Output the [X, Y] coordinate of the center of the cell containing the given text.  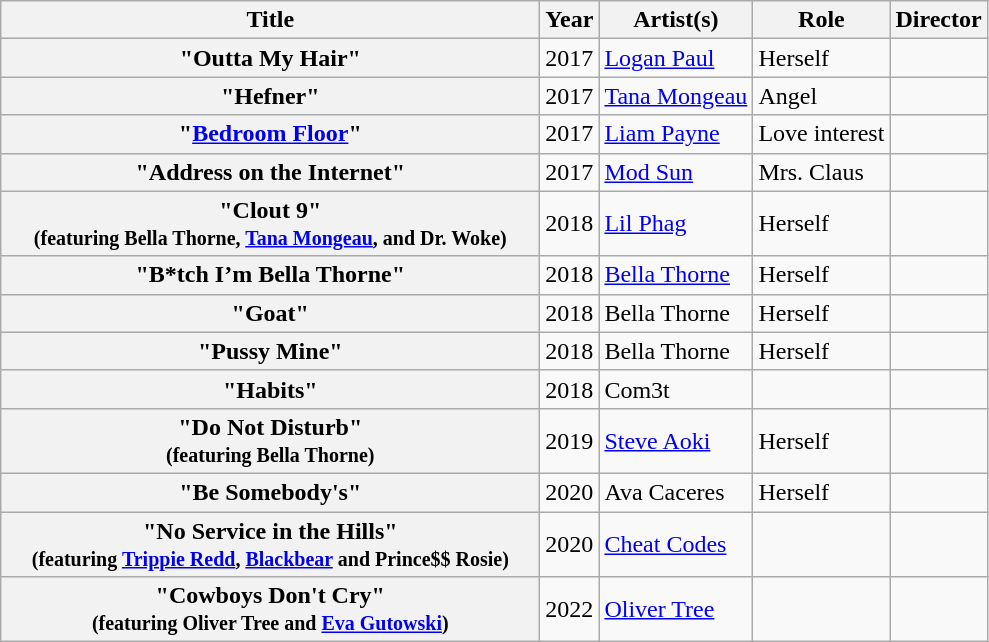
Year [570, 20]
"Goat" [270, 313]
Liam Payne [676, 134]
Role [822, 20]
"Habits" [270, 389]
"B*tch I’m Bella Thorne" [270, 275]
Title [270, 20]
Artist(s) [676, 20]
2022 [570, 610]
"Bedroom Floor" [270, 134]
"Be Somebody's" [270, 492]
"Outta My Hair" [270, 58]
Com3t [676, 389]
Oliver Tree [676, 610]
Steve Aoki [676, 440]
"Cowboys Don't Cry"(featuring Oliver Tree and Eva Gutowski) [270, 610]
"Clout 9"(featuring Bella Thorne, Tana Mongeau, and Dr. Woke) [270, 224]
"Hefner" [270, 96]
Cheat Codes [676, 544]
Director [938, 20]
Ava Caceres [676, 492]
Lil Phag [676, 224]
2019 [570, 440]
Logan Paul [676, 58]
Mrs. Claus [822, 172]
Mod Sun [676, 172]
"Pussy Mine" [270, 351]
"Address on the Internet" [270, 172]
Tana Mongeau [676, 96]
"Do Not Disturb"(featuring Bella Thorne) [270, 440]
Love interest [822, 134]
"No Service in the Hills"(featuring Trippie Redd, Blackbear and Prince$$ Rosie) [270, 544]
Angel [822, 96]
